Output the (X, Y) coordinate of the center of the cell containing the given text.  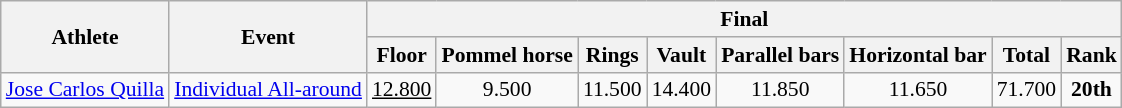
Athlete (85, 36)
71.700 (1026, 90)
20th (1092, 90)
Rank (1092, 55)
Pommel horse (506, 55)
12.800 (402, 90)
Floor (402, 55)
Horizontal bar (918, 55)
Total (1026, 55)
Final (744, 19)
11.500 (612, 90)
Jose Carlos Quilla (85, 90)
11.850 (780, 90)
9.500 (506, 90)
11.650 (918, 90)
Parallel bars (780, 55)
Event (268, 36)
14.400 (682, 90)
Individual All-around (268, 90)
Rings (612, 55)
Vault (682, 55)
